Capture the cell that displays the provided text and extract its [X, Y] central coordinate. 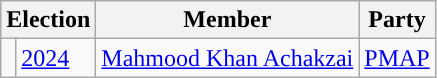
Party [397, 20]
Election [48, 20]
PMAP [397, 58]
2024 [56, 58]
Mahmood Khan Achakzai [228, 58]
Member [228, 20]
